Provide the [X, Y] coordinate of the cell's center where the given text is located.  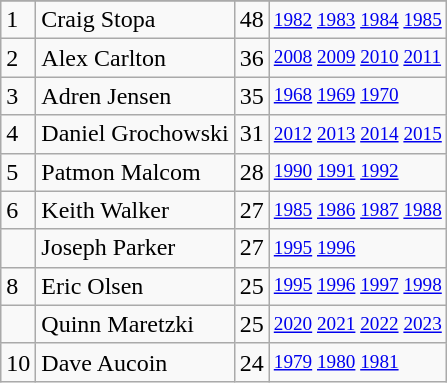
1985 1986 1987 1988 [358, 210]
1995 1996 1997 1998 [358, 286]
24 [252, 362]
1990 1991 1992 [358, 172]
5 [18, 172]
1995 1996 [358, 248]
Adren Jensen [135, 96]
2012 2013 2014 2015 [358, 134]
2 [18, 58]
6 [18, 210]
1 [18, 20]
28 [252, 172]
Eric Olsen [135, 286]
4 [18, 134]
Daniel Grochowski [135, 134]
31 [252, 134]
3 [18, 96]
Patmon Malcom [135, 172]
Quinn Maretzki [135, 324]
1968 1969 1970 [358, 96]
2020 2021 2022 2023 [358, 324]
Joseph Parker [135, 248]
1979 1980 1981 [358, 362]
36 [252, 58]
35 [252, 96]
Craig Stopa [135, 20]
10 [18, 362]
8 [18, 286]
Alex Carlton [135, 58]
Keith Walker [135, 210]
1982 1983 1984 1985 [358, 20]
48 [252, 20]
2008 2009 2010 2011 [358, 58]
Dave Aucoin [135, 362]
